Locate the cell with the specified text and output its [X, Y] center coordinate. 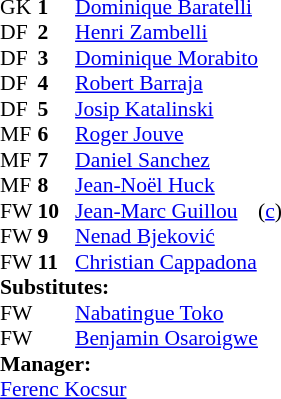
Benjamin Osaroigwe [166, 339]
Daniel Sanchez [166, 160]
3 [57, 58]
Christian Cappadona [166, 262]
9 [57, 237]
11 [57, 262]
2 [57, 33]
Roger Jouve [166, 135]
7 [57, 160]
Nabatingue Toko [166, 313]
6 [57, 135]
Jean-Noël Huck [166, 185]
8 [57, 185]
Robert Barraja [166, 83]
Dominique Morabito [166, 58]
10 [57, 211]
Henri Zambelli [166, 33]
Josip Katalinski [166, 109]
Manager: [129, 364]
4 [57, 83]
Jean-Marc Guillou [166, 211]
5 [57, 109]
Substitutes: [129, 287]
Nenad Bjeković [166, 237]
